For the text-containing cell, return its midpoint in [X, Y] coordinate format. 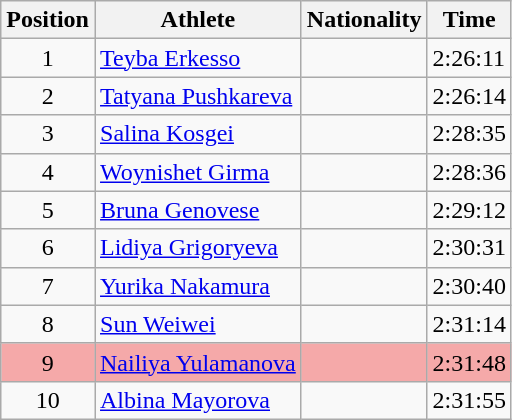
8 [48, 324]
2:28:35 [469, 134]
2 [48, 96]
Teyba Erkesso [198, 58]
2:26:11 [469, 58]
Yurika Nakamura [198, 286]
2:29:12 [469, 210]
4 [48, 172]
Albina Mayorova [198, 400]
2:26:14 [469, 96]
Bruna Genovese [198, 210]
7 [48, 286]
Time [469, 20]
Salina Kosgei [198, 134]
5 [48, 210]
9 [48, 362]
Tatyana Pushkareva [198, 96]
2:31:14 [469, 324]
Woynishet Girma [198, 172]
Lidiya Grigoryeva [198, 248]
1 [48, 58]
2:28:36 [469, 172]
Sun Weiwei [198, 324]
Position [48, 20]
2:31:48 [469, 362]
2:30:31 [469, 248]
10 [48, 400]
2:30:40 [469, 286]
2:31:55 [469, 400]
6 [48, 248]
3 [48, 134]
Athlete [198, 20]
Nationality [364, 20]
Nailiya Yulamanova [198, 362]
